Pinpoint the cell where the given text exists, returning its [x, y] midpoint coordinate. 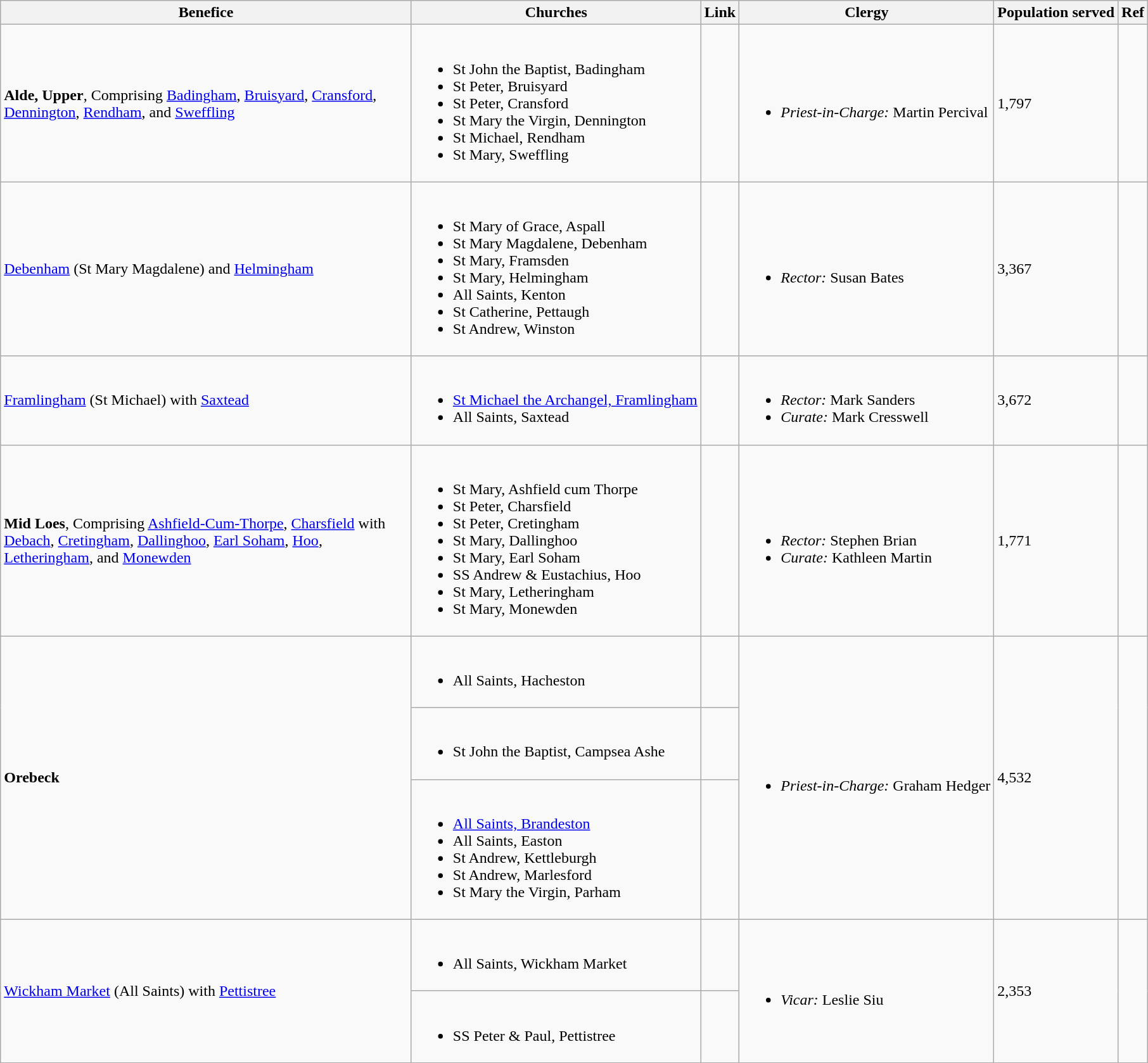
2,353 [1056, 991]
Rector: Mark SandersCurate: Mark Cresswell [867, 400]
Rector: Stephen BrianCurate: Kathleen Martin [867, 540]
All Saints, Wickham Market [556, 955]
4,532 [1056, 778]
SS Peter & Paul, Pettistree [556, 1026]
St John the Baptist, BadinghamSt Peter, BruisyardSt Peter, CransfordSt Mary the Virgin, DenningtonSt Michael, RendhamSt Mary, Sweffling [556, 103]
Clergy [867, 13]
Churches [556, 13]
Orebeck [207, 778]
1,771 [1056, 540]
St John the Baptist, Campsea Ashe [556, 744]
Debenham (St Mary Magdalene) and Helmingham [207, 269]
3,672 [1056, 400]
Mid Loes, Comprising Ashfield-Cum-Thorpe, Charsfield with Debach, Cretingham, Dallinghoo, Earl Soham, Hoo, Letheringham, and Monewden [207, 540]
All Saints, Hacheston [556, 672]
1,797 [1056, 103]
Population served [1056, 13]
Vicar: Leslie Siu [867, 991]
Alde, Upper, Comprising Badingham, Bruisyard, Cransford, Dennington, Rendham, and Sweffling [207, 103]
St Michael the Archangel, FramlinghamAll Saints, Saxtead [556, 400]
Wickham Market (All Saints) with Pettistree [207, 991]
Link [720, 13]
Priest-in-Charge: Martin Percival [867, 103]
Benefice [207, 13]
3,367 [1056, 269]
Ref [1133, 13]
All Saints, BrandestonAll Saints, EastonSt Andrew, KettleburghSt Andrew, MarlesfordSt Mary the Virgin, Parham [556, 849]
Framlingham (St Michael) with Saxtead [207, 400]
Priest-in-Charge: Graham Hedger [867, 778]
Rector: Susan Bates [867, 269]
St Mary of Grace, AspallSt Mary Magdalene, DebenhamSt Mary, FramsdenSt Mary, HelminghamAll Saints, KentonSt Catherine, PettaughSt Andrew, Winston [556, 269]
